Locate the cell with the specified text and output its (X, Y) center coordinate. 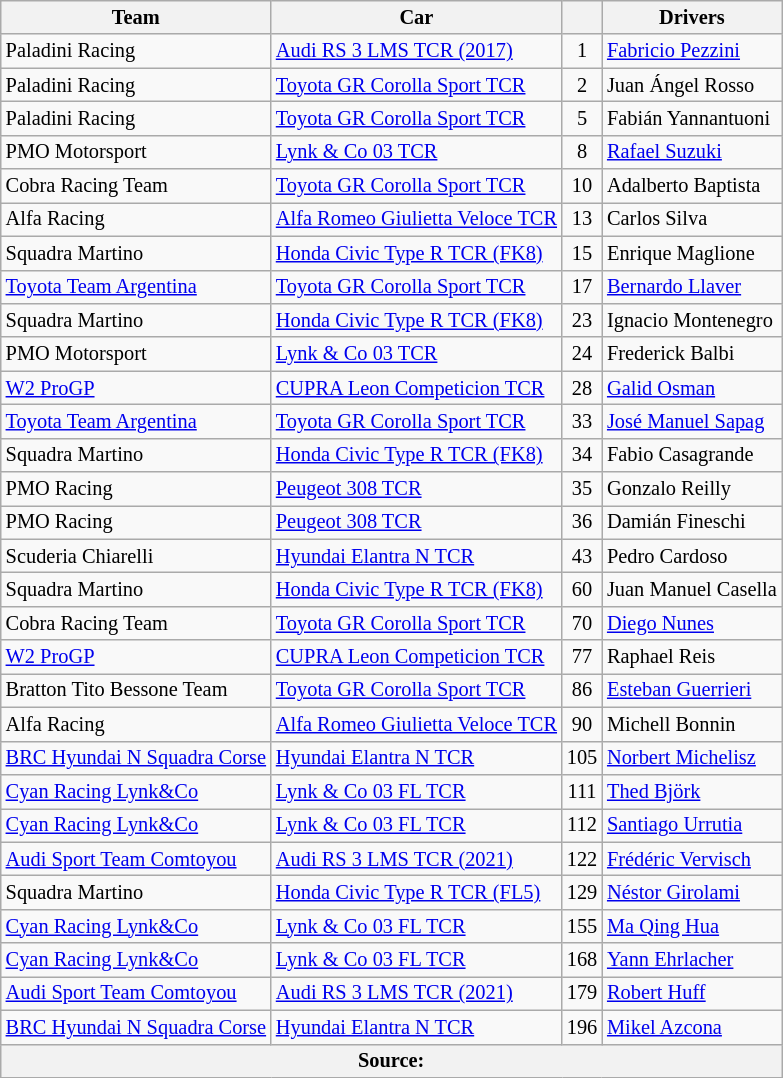
28 (582, 388)
Diego Nunes (692, 623)
10 (582, 186)
Fabián Yannantuoni (692, 118)
Raphael Reis (692, 657)
Damián Fineschi (692, 522)
33 (582, 421)
60 (582, 589)
Michell Bonnin (692, 724)
Source: (392, 1061)
Mikel Azcona (692, 1027)
Drivers (692, 17)
Adalberto Baptista (692, 186)
Esteban Guerrieri (692, 690)
86 (582, 690)
Team (136, 17)
70 (582, 623)
1 (582, 51)
13 (582, 219)
5 (582, 118)
Car (416, 17)
José Manuel Sapag (692, 421)
129 (582, 892)
36 (582, 522)
Fabio Casagrande (692, 455)
Santiago Urrutia (692, 825)
34 (582, 455)
Bernardo Llaver (692, 287)
23 (582, 320)
Ma Qing Hua (692, 926)
Scuderia Chiarelli (136, 556)
155 (582, 926)
Thed Björk (692, 791)
Robert Huff (692, 993)
Ignacio Montenegro (692, 320)
15 (582, 253)
168 (582, 960)
Yann Ehrlacher (692, 960)
8 (582, 152)
35 (582, 489)
Norbert Michelisz (692, 758)
112 (582, 825)
77 (582, 657)
105 (582, 758)
179 (582, 993)
Honda Civic Type R TCR (FL5) (416, 892)
111 (582, 791)
43 (582, 556)
Frederick Balbi (692, 354)
122 (582, 859)
Fabricio Pezzini (692, 51)
Rafael Suzuki (692, 152)
Néstor Girolami (692, 892)
2 (582, 85)
Juan Ángel Rosso (692, 85)
Galid Osman (692, 388)
Pedro Cardoso (692, 556)
Juan Manuel Casella (692, 589)
Bratton Tito Bessone Team (136, 690)
Frédéric Vervisch (692, 859)
Carlos Silva (692, 219)
196 (582, 1027)
Gonzalo Reilly (692, 489)
Enrique Maglione (692, 253)
24 (582, 354)
90 (582, 724)
Audi RS 3 LMS TCR (2017) (416, 51)
17 (582, 287)
